Return (X, Y) of the center of cell containing provided text 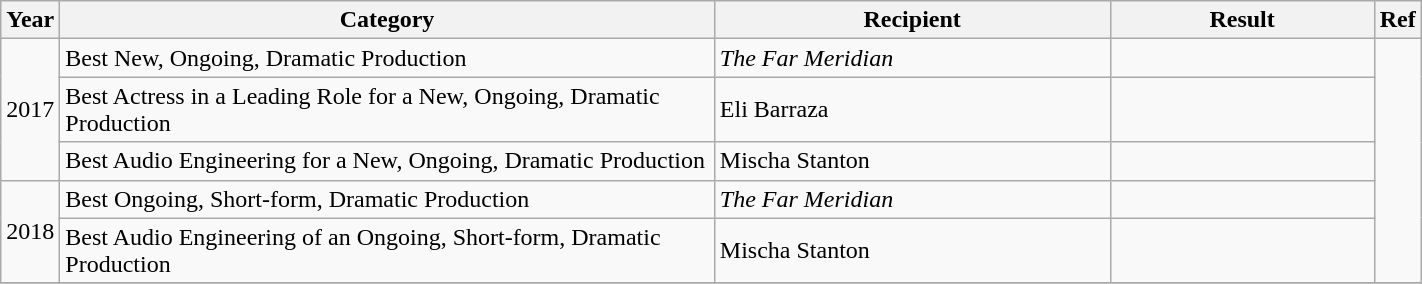
Recipient (912, 20)
Best New, Ongoing, Dramatic Production (387, 58)
Best Audio Engineering for a New, Ongoing, Dramatic Production (387, 161)
Best Ongoing, Short-form, Dramatic Production (387, 199)
Ref (1398, 20)
Result (1242, 20)
2017 (30, 110)
Best Audio Engineering of an Ongoing, Short-form, Dramatic Production (387, 250)
Eli Barraza (912, 110)
2018 (30, 232)
Best Actress in a Leading Role for a New, Ongoing, Dramatic Production (387, 110)
Year (30, 20)
Category (387, 20)
